Identify which cell holds the provided text, then report its (X, Y) central coordinate. 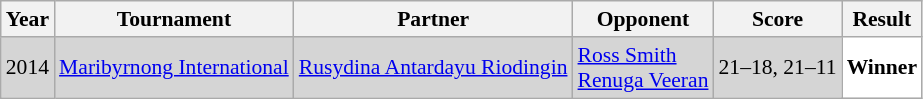
Tournament (174, 19)
Partner (434, 19)
Winner (882, 68)
21–18, 21–11 (778, 68)
Opponent (644, 19)
Rusydina Antardayu Riodingin (434, 68)
Result (882, 19)
Maribyrnong International (174, 68)
2014 (28, 68)
Score (778, 19)
Ross Smith Renuga Veeran (644, 68)
Year (28, 19)
